Return the (x, y) coordinate for the center point of the cell that contains the specified text.  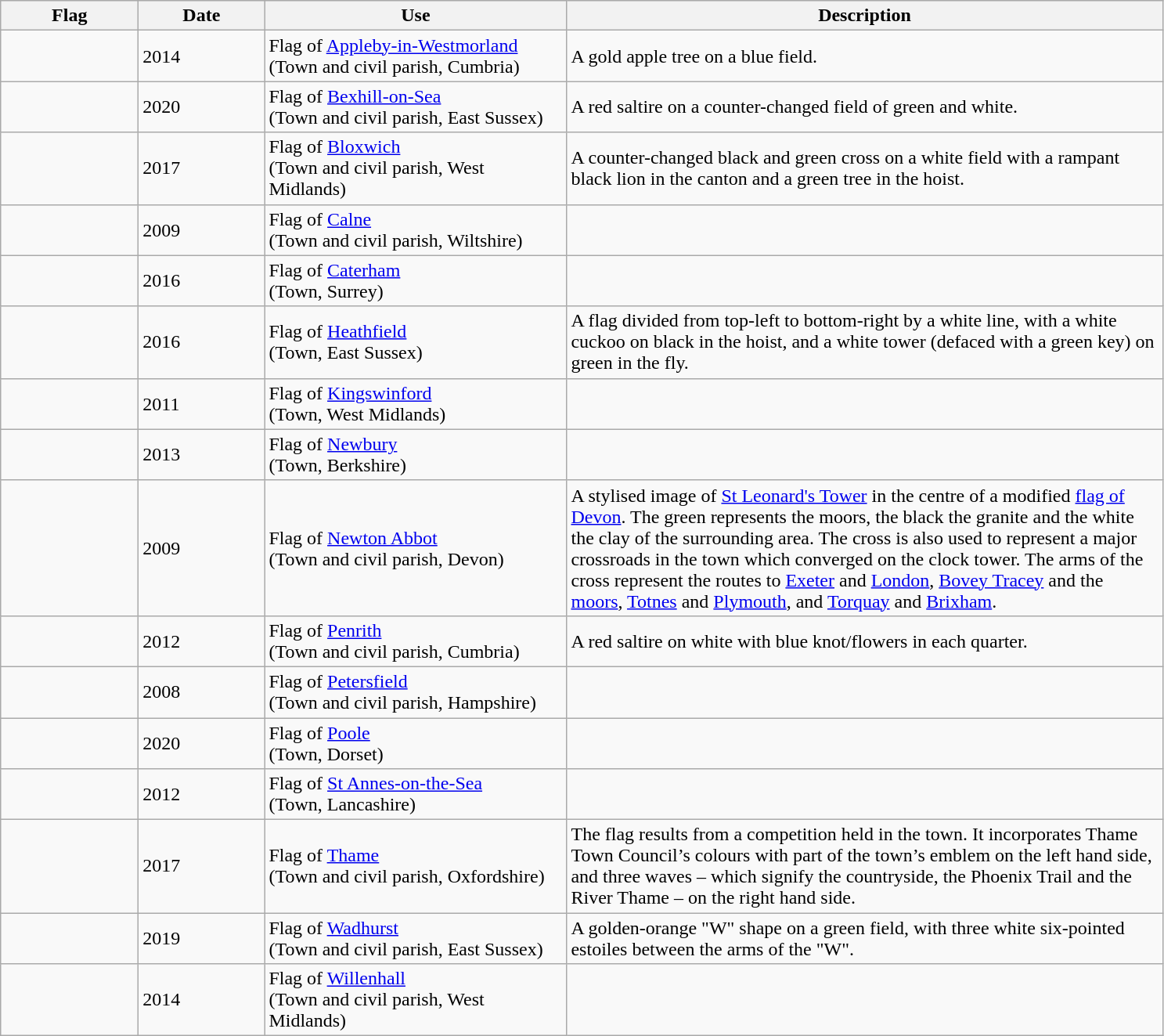
2011 (202, 404)
Flag of Bloxwich (Town and civil parish, West Midlands) (416, 168)
A gold apple tree on a blue field. (864, 56)
Use (416, 16)
Description (864, 16)
Flag of Petersfield (Town and civil parish, Hampshire) (416, 692)
Flag of Calne (Town and civil parish, Wiltshire) (416, 230)
Flag of Penrith (Town and civil parish, Cumbria) (416, 641)
Flag of Newbury (Town, Berkshire) (416, 454)
A red saltire on white with blue knot/flowers in each quarter. (864, 641)
Flag of Heathfield(Town, East Sussex) (416, 342)
Flag (70, 16)
Flag of Thame (Town and civil parish, Oxfordshire) (416, 866)
Flag of Poole (Town, Dorset) (416, 742)
A golden-orange "W" shape on a green field, with three white six-pointed estoiles between the arms of the "W". (864, 938)
Flag of St Annes-on-the-Sea (Town, Lancashire) (416, 794)
Flag of Caterham (Town, Surrey) (416, 280)
A red saltire on a counter-changed field of green and white. (864, 106)
A counter-changed black and green cross on a white field with a rampant black lion in the canton and a green tree in the hoist. (864, 168)
Flag of Appleby-in-Westmorland (Town and civil parish, Cumbria) (416, 56)
2019 (202, 938)
Flag of Willenhall (Town and civil parish, West Midlands) (416, 1000)
2008 (202, 692)
Date (202, 16)
2013 (202, 454)
Flag of Bexhill-on-Sea(Town and civil parish, East Sussex) (416, 106)
Flag of Newton Abbot (Town and civil parish, Devon) (416, 548)
Flag of Wadhurst(Town and civil parish, East Sussex) (416, 938)
Flag of Kingswinford (Town, West Midlands) (416, 404)
